Output the [x, y] coordinate of the center of the cell containing the given text.  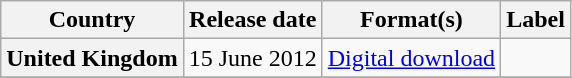
Digital download [411, 58]
15 June 2012 [252, 58]
Label [536, 20]
Format(s) [411, 20]
Country [92, 20]
Release date [252, 20]
United Kingdom [92, 58]
